Capture the cell that displays the provided text and extract its [X, Y] central coordinate. 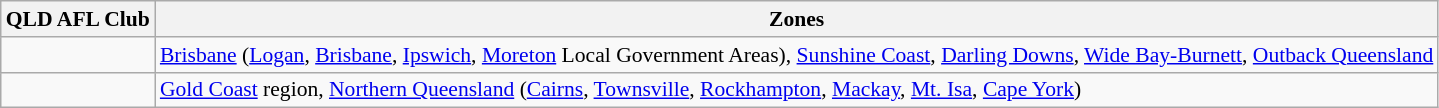
Zones [797, 19]
QLD AFL Club [78, 19]
Brisbane (Logan, Brisbane, Ipswich, Moreton Local Government Areas), Sunshine Coast, Darling Downs, Wide Bay-Burnett, Outback Queensland [797, 55]
Gold Coast region, Northern Queensland (Cairns, Townsville, Rockhampton, Mackay, Mt. Isa, Cape York) [797, 90]
